Capture the cell that displays the provided text and extract its [x, y] central coordinate. 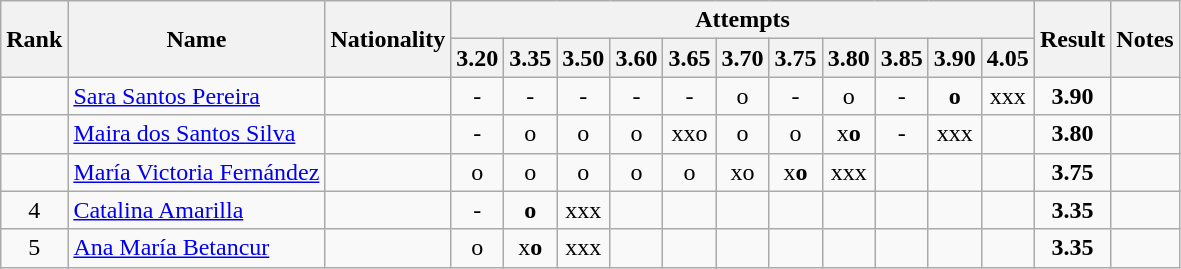
Maira dos Santos Silva [196, 134]
Nationality [388, 39]
3.70 [742, 58]
xxo [690, 134]
María Victoria Fernández [196, 172]
Catalina Amarilla [196, 210]
3.60 [636, 58]
5 [34, 248]
4 [34, 210]
Result [1072, 39]
4.05 [1008, 58]
Notes [1145, 39]
3.65 [690, 58]
Name [196, 39]
3.85 [902, 58]
Rank [34, 39]
Attempts [743, 20]
Sara Santos Pereira [196, 96]
3.20 [478, 58]
Ana María Betancur [196, 248]
3.50 [584, 58]
